Identify which cell holds the provided text, then report its [X, Y] central coordinate. 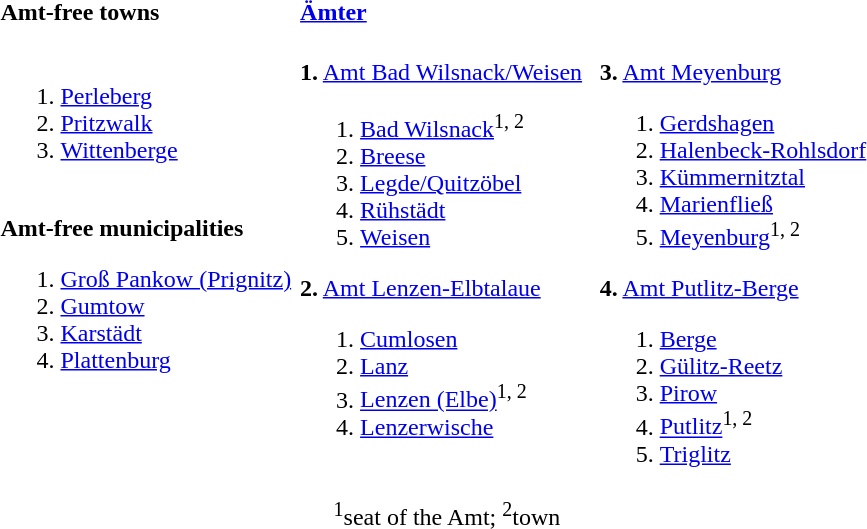
1. Amt Bad Wilsnack/WeisenBad Wilsnack1, 2BreeseLegde/QuitzöbelRühstädtWeisen2. Amt Lenzen-ElbtalaueCumlosenLanzLenzen (Elbe)1, 2Lenzerwische [448, 262]
